For the text-containing cell, return its midpoint in [X, Y] coordinate format. 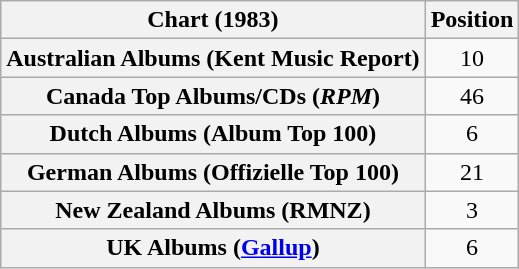
10 [472, 58]
UK Albums (Gallup) [213, 248]
Australian Albums (Kent Music Report) [213, 58]
German Albums (Offizielle Top 100) [213, 172]
Position [472, 20]
Canada Top Albums/CDs (RPM) [213, 96]
21 [472, 172]
New Zealand Albums (RMNZ) [213, 210]
Dutch Albums (Album Top 100) [213, 134]
46 [472, 96]
3 [472, 210]
Chart (1983) [213, 20]
